Return (X, Y) of the center of cell containing provided text 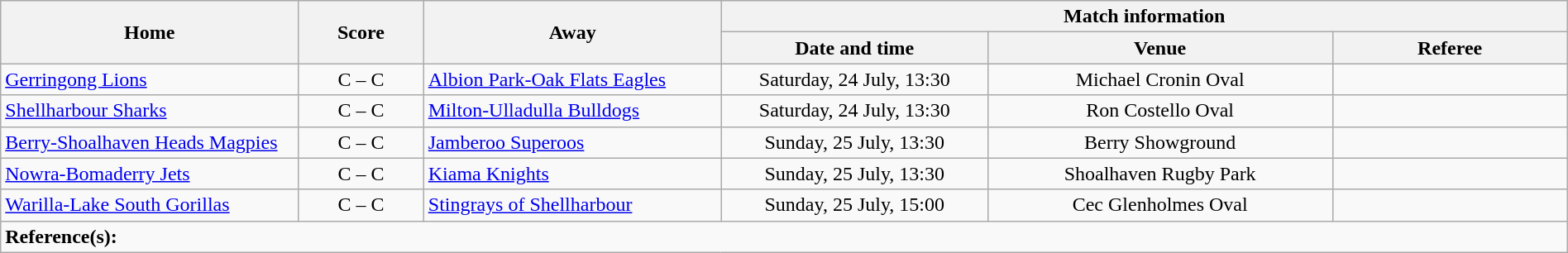
Stingrays of Shellharbour (572, 205)
Venue (1159, 48)
Gerringong Lions (150, 79)
Nowra-Bomaderry Jets (150, 174)
Ron Costello Oval (1159, 111)
Warilla-Lake South Gorillas (150, 205)
Albion Park-Oak Flats Eagles (572, 79)
Kiama Knights (572, 174)
Referee (1450, 48)
Jamberoo Superoos (572, 142)
Shoalhaven Rugby Park (1159, 174)
Reference(s): (784, 236)
Michael Cronin Oval (1159, 79)
Away (572, 32)
Shellharbour Sharks (150, 111)
Milton-Ulladulla Bulldogs (572, 111)
Cec Glenholmes Oval (1159, 205)
Berry Showground (1159, 142)
Sunday, 25 July, 15:00 (854, 205)
Date and time (854, 48)
Match information (1145, 17)
Berry-Shoalhaven Heads Magpies (150, 142)
Home (150, 32)
Score (361, 32)
